Pinpoint the cell where the given text exists, returning its (X, Y) midpoint coordinate. 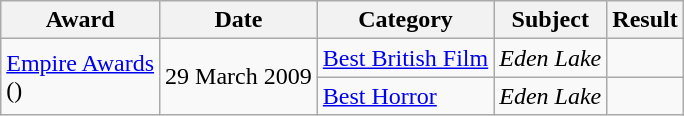
Award (80, 20)
Result (645, 20)
Subject (550, 20)
Date (239, 20)
29 March 2009 (239, 77)
Best British Film (405, 58)
Category (405, 20)
Empire Awards() (80, 77)
Best Horror (405, 96)
